Output the [x, y] coordinate of the center of the cell containing the given text.  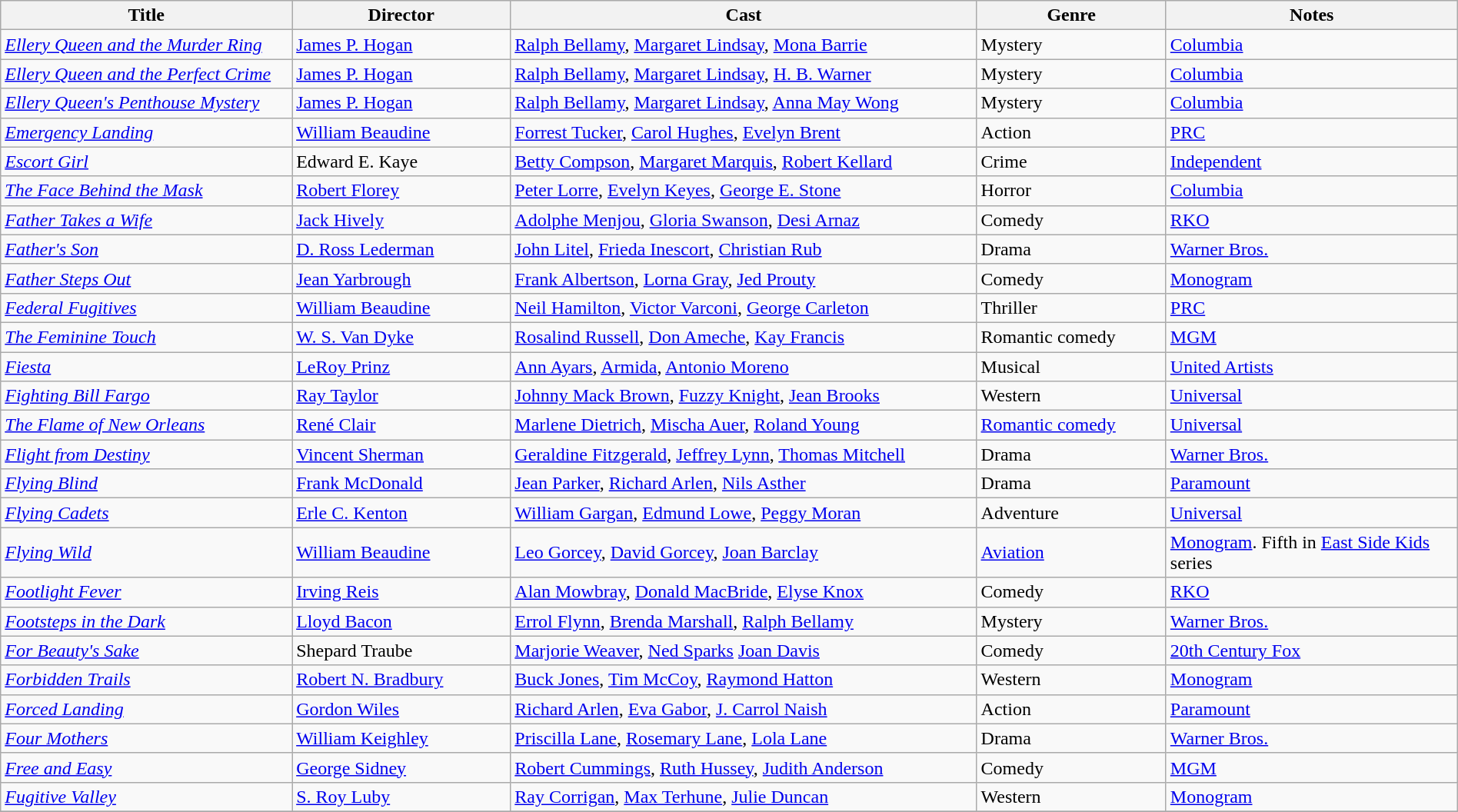
Thriller [1071, 308]
Flying Wild [146, 552]
Forced Landing [146, 709]
Ray Taylor [401, 396]
Edward E. Kaye [401, 161]
Ralph Bellamy, Margaret Lindsay, H. B. Warner [744, 74]
Errol Flynn, Brenda Marshall, Ralph Bellamy [744, 621]
Peter Lorre, Evelyn Keyes, George E. Stone [744, 191]
Betty Compson, Margaret Marquis, Robert Kellard [744, 161]
René Clair [401, 425]
William Gargan, Edmund Lowe, Peggy Moran [744, 513]
Fighting Bill Fargo [146, 396]
Genre [1071, 15]
Ellery Queen and the Perfect Crime [146, 74]
The Feminine Touch [146, 337]
Independent [1312, 161]
Alan Mowbray, Donald MacBride, Elyse Knox [744, 592]
Escort Girl [146, 161]
Flight from Destiny [146, 454]
Ann Ayars, Armida, Antonio Moreno [744, 367]
Gordon Wiles [401, 709]
Fugitive Valley [146, 797]
Flying Cadets [146, 513]
Jean Parker, Richard Arlen, Nils Asther [744, 484]
Aviation [1071, 552]
Ralph Bellamy, Margaret Lindsay, Mona Barrie [744, 45]
Frank McDonald [401, 484]
20th Century Fox [1312, 651]
Footsteps in the Dark [146, 621]
Federal Fugitives [146, 308]
Horror [1071, 191]
John Litel, Frieda Inescort, Christian Rub [744, 249]
Robert N. Bradbury [401, 680]
Adolphe Menjou, Gloria Swanson, Desi Arnaz [744, 220]
Emergency Landing [146, 132]
Priscilla Lane, Rosemary Lane, Lola Lane [744, 738]
United Artists [1312, 367]
The Face Behind the Mask [146, 191]
Marjorie Weaver, Ned Sparks Joan Davis [744, 651]
Jean Yarbrough [401, 278]
Lloyd Bacon [401, 621]
Neil Hamilton, Victor Varconi, George Carleton [744, 308]
Free and Easy [146, 767]
Leo Gorcey, David Gorcey, Joan Barclay [744, 552]
Fiesta [146, 367]
William Keighley [401, 738]
George Sidney [401, 767]
The Flame of New Orleans [146, 425]
Buck Jones, Tim McCoy, Raymond Hatton [744, 680]
Monogram. Fifth in East Side Kids series [1312, 552]
Flying Blind [146, 484]
Father Steps Out [146, 278]
Jack Hively [401, 220]
Notes [1312, 15]
S. Roy Luby [401, 797]
LeRoy Prinz [401, 367]
Adventure [1071, 513]
Vincent Sherman [401, 454]
Musical [1071, 367]
Irving Reis [401, 592]
Forrest Tucker, Carol Hughes, Evelyn Brent [744, 132]
Frank Albertson, Lorna Gray, Jed Prouty [744, 278]
W. S. Van Dyke [401, 337]
Johnny Mack Brown, Fuzzy Knight, Jean Brooks [744, 396]
Ellery Queen and the Murder Ring [146, 45]
Director [401, 15]
Title [146, 15]
Marlene Dietrich, Mischa Auer, Roland Young [744, 425]
Ralph Bellamy, Margaret Lindsay, Anna May Wong [744, 103]
Four Mothers [146, 738]
Ellery Queen's Penthouse Mystery [146, 103]
Footlight Fever [146, 592]
D. Ross Lederman [401, 249]
Geraldine Fitzgerald, Jeffrey Lynn, Thomas Mitchell [744, 454]
For Beauty's Sake [146, 651]
Richard Arlen, Eva Gabor, J. Carrol Naish [744, 709]
Forbidden Trails [146, 680]
Robert Cummings, Ruth Hussey, Judith Anderson [744, 767]
Erle C. Kenton [401, 513]
Robert Florey [401, 191]
Father's Son [146, 249]
Crime [1071, 161]
Cast [744, 15]
Father Takes a Wife [146, 220]
Shepard Traube [401, 651]
Rosalind Russell, Don Ameche, Kay Francis [744, 337]
Ray Corrigan, Max Terhune, Julie Duncan [744, 797]
